Capture the cell that displays the provided text and extract its (X, Y) central coordinate. 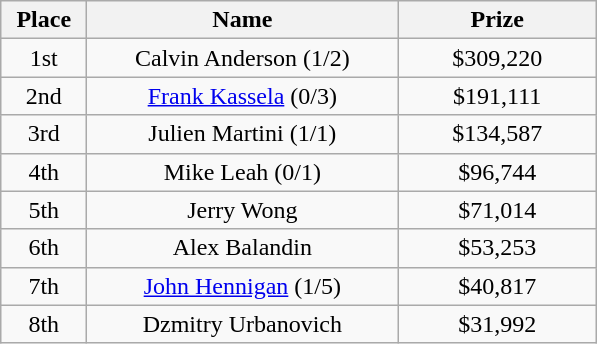
3rd (44, 134)
$191,111 (498, 96)
$134,587 (498, 134)
$31,992 (498, 324)
Name (242, 20)
$96,744 (498, 172)
2nd (44, 96)
Place (44, 20)
4th (44, 172)
Dzmitry Urbanovich (242, 324)
Frank Kassela (0/3) (242, 96)
$53,253 (498, 248)
Prize (498, 20)
Jerry Wong (242, 210)
6th (44, 248)
Calvin Anderson (1/2) (242, 58)
5th (44, 210)
$71,014 (498, 210)
8th (44, 324)
Julien Martini (1/1) (242, 134)
$40,817 (498, 286)
John Hennigan (1/5) (242, 286)
7th (44, 286)
Mike Leah (0/1) (242, 172)
1st (44, 58)
Alex Balandin (242, 248)
$309,220 (498, 58)
